Pinpoint the cell where the given text exists, returning its (X, Y) midpoint coordinate. 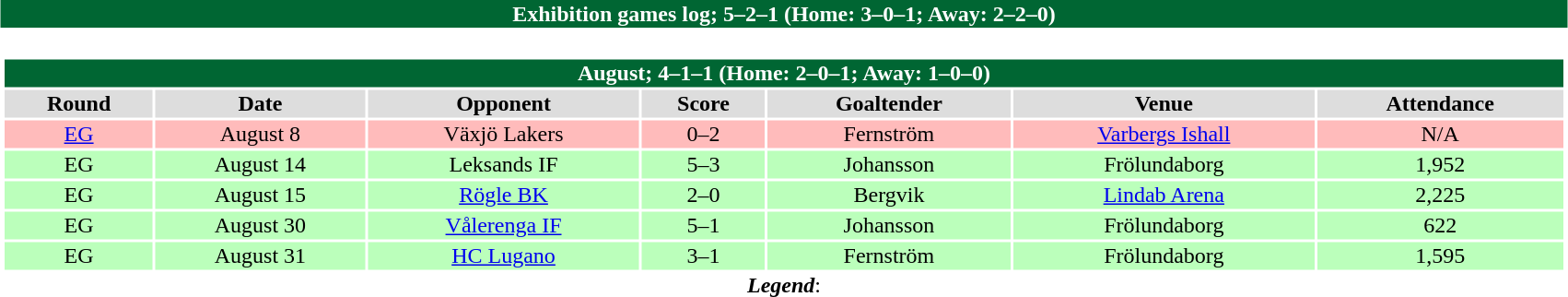
Attendance (1441, 104)
1,595 (1441, 255)
1,952 (1441, 165)
Venue (1164, 104)
Date (260, 104)
August 30 (260, 226)
2–0 (704, 195)
Opponent (503, 104)
622 (1441, 226)
Vålerenga IF (503, 226)
August 15 (260, 195)
Lindab Arena (1164, 195)
2,225 (1441, 195)
Varbergs Ishall (1164, 134)
Rögle BK (503, 195)
N/A (1441, 134)
5–1 (704, 226)
August 31 (260, 255)
August 8 (260, 134)
August 14 (260, 165)
Bergvik (889, 195)
Leksands IF (503, 165)
HC Lugano (503, 255)
August; 4–1–1 (Home: 2–0–1; Away: 1–0–0) (783, 73)
5–3 (704, 165)
Round (79, 104)
Växjö Lakers (503, 134)
Exhibition games log; 5–2–1 (Home: 3–0–1; Away: 2–2–0) (784, 14)
Score (704, 104)
0–2 (704, 134)
3–1 (704, 255)
Goaltender (889, 104)
